Detect which cell encompasses the target text, then output its (X, Y) center coordinate. 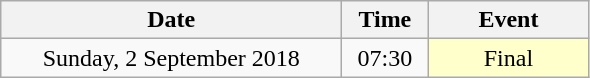
Event (508, 20)
07:30 (385, 58)
Final (508, 58)
Sunday, 2 September 2018 (172, 58)
Time (385, 20)
Date (172, 20)
